Extract the (X, Y) coordinate from the center of the cell holding the provided text.  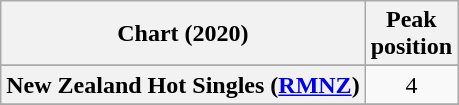
Peakposition (411, 34)
New Zealand Hot Singles (RMNZ) (183, 85)
4 (411, 85)
Chart (2020) (183, 34)
